Pinpoint the cell where the given text exists, returning its [X, Y] midpoint coordinate. 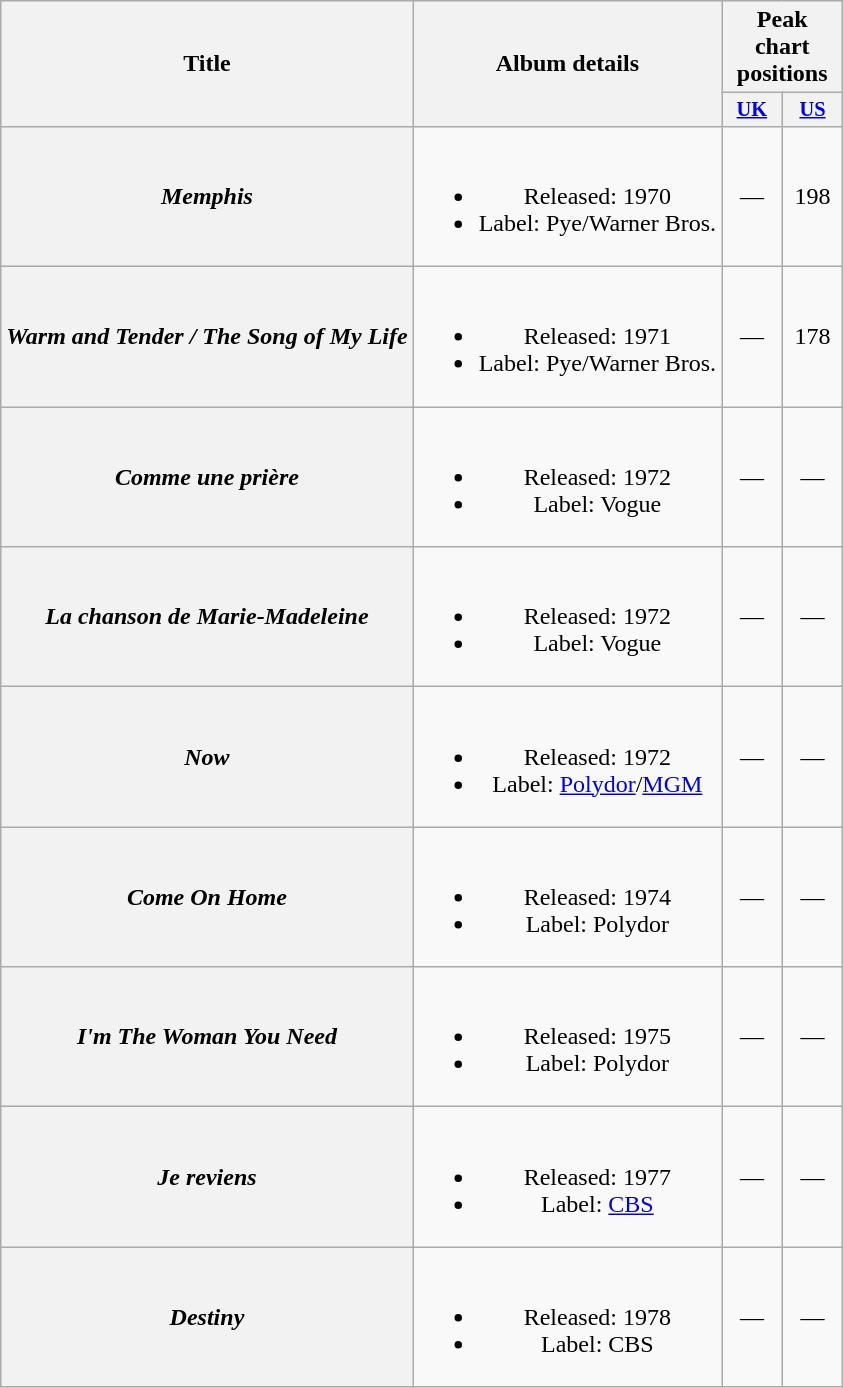
La chanson de Marie-Madeleine [207, 617]
US [812, 110]
Peak chart positions [782, 47]
Album details [567, 64]
Comme une prière [207, 477]
Released: 1974 Label: Polydor [567, 897]
Released: 1975 Label: Polydor [567, 1037]
Je reviens [207, 1177]
Warm and Tender / The Song of My Life [207, 337]
Released: 1971 Label: Pye/Warner Bros. [567, 337]
Come On Home [207, 897]
Title [207, 64]
Released: 1977 Label: CBS [567, 1177]
Released: 1978 Label: CBS [567, 1317]
Now [207, 757]
UK [752, 110]
I'm The Woman You Need [207, 1037]
198 [812, 196]
Destiny [207, 1317]
178 [812, 337]
Released: 1972 Label: Polydor/MGM [567, 757]
Released: 1970 Label: Pye/Warner Bros. [567, 196]
Memphis [207, 196]
